Locate the cell with the specified text and output its (x, y) center coordinate. 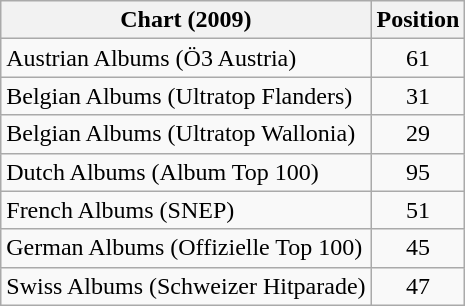
51 (418, 210)
Austrian Albums (Ö3 Austria) (186, 58)
Swiss Albums (Schweizer Hitparade) (186, 286)
29 (418, 134)
45 (418, 248)
Position (418, 20)
Dutch Albums (Album Top 100) (186, 172)
47 (418, 286)
French Albums (SNEP) (186, 210)
German Albums (Offizielle Top 100) (186, 248)
Chart (2009) (186, 20)
Belgian Albums (Ultratop Flanders) (186, 96)
31 (418, 96)
Belgian Albums (Ultratop Wallonia) (186, 134)
95 (418, 172)
61 (418, 58)
